Scan for the cell matching the given text and deliver its (x, y) coordinate at center. 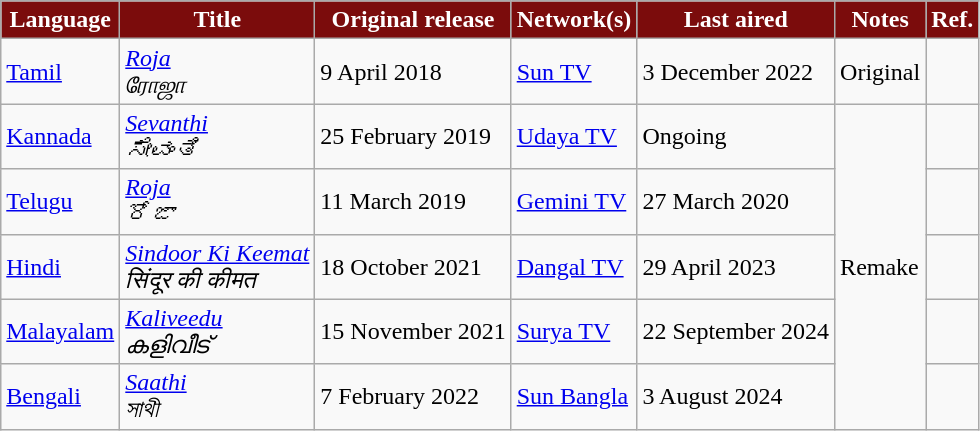
Last aired (736, 20)
Title (218, 20)
Malayalam (60, 332)
Surya TV (574, 332)
Network(s) (574, 20)
27 March 2020 (736, 202)
Saathi সাথী (218, 396)
Sun Bangla (574, 396)
Tamil (60, 72)
Ref. (952, 20)
Telugu (60, 202)
11 March 2019 (413, 202)
Kaliveedu കളിവീട് (218, 332)
Ongoing (736, 136)
Udaya TV (574, 136)
Gemini TV (574, 202)
18 October 2021 (413, 266)
Bengali (60, 396)
22 September 2024 (736, 332)
Dangal TV (574, 266)
Original (880, 72)
Roja ரோஜா (218, 72)
Notes (880, 20)
Hindi (60, 266)
Sun TV (574, 72)
Roja రోజా (218, 202)
Remake (880, 266)
7 February 2022 (413, 396)
9 April 2018 (413, 72)
3 August 2024 (736, 396)
Sindoor Ki Keemat सिंदूर की कीमत (218, 266)
3 December 2022 (736, 72)
Sevanthi ಸೇವಂತಿ (218, 136)
Original release (413, 20)
Language (60, 20)
15 November 2021 (413, 332)
Kannada (60, 136)
25 February 2019 (413, 136)
29 April 2023 (736, 266)
